Identify which cell holds the provided text, then report its [X, Y] central coordinate. 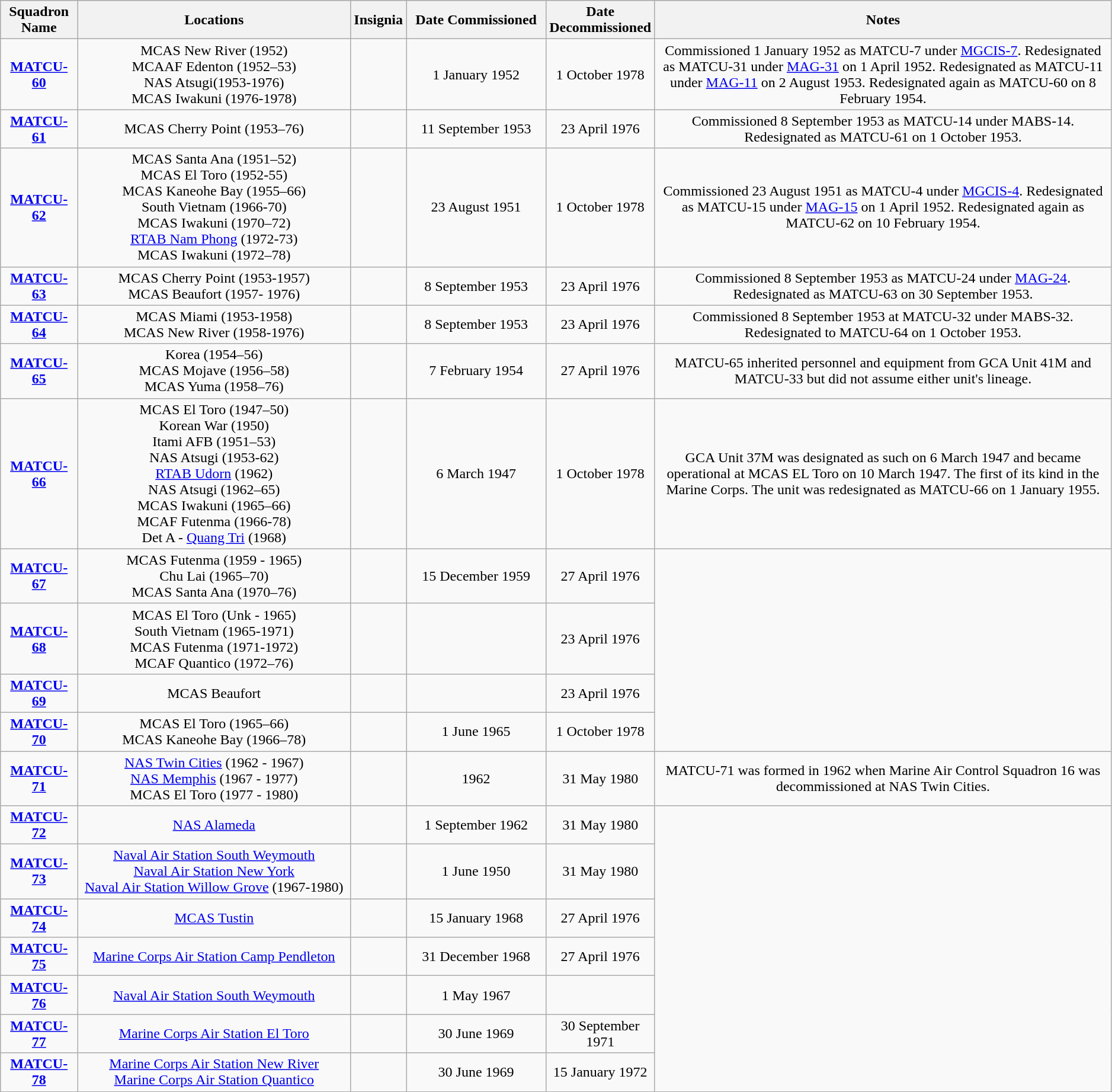
1 September 1962 [476, 825]
MCAS New River (1952)MCAAF Edenton (1952–53)NAS Atsugi(1953-1976)MCAS Iwakuni (1976-1978) [214, 75]
15 January 1972 [601, 1072]
MATCU-73 [39, 872]
Notes [883, 20]
Commissioned 8 September 1953 at MATCU-32 under MABS-32. Redesignated to MATCU-64 on 1 October 1953. [883, 325]
MCAS Miami (1953-1958)MCAS New River (1958-1976) [214, 325]
Squadron Name [39, 20]
MCAS Tustin [214, 918]
1 January 1952 [476, 75]
Marine Corps Air Station El Toro [214, 1033]
MATCU-74 [39, 918]
MATCU-60 [39, 75]
MATCU-77 [39, 1033]
Marine Corps Air Station New RiverMarine Corps Air Station Quantico [214, 1072]
Commissioned 8 September 1953 as MATCU-24 under MAG-24. Redesignated as MATCU-63 on 30 September 1953. [883, 286]
1 June 1950 [476, 872]
MCAS Beaufort [214, 693]
15 December 1959 [476, 576]
MCAS El Toro (Unk - 1965)South Vietnam (1965-1971)MCAS Futenma (1971-1972)MCAF Quantico (1972–76) [214, 639]
MCAS Cherry Point (1953–76) [214, 129]
MATCU-63 [39, 286]
NAS Twin Cities (1962 - 1967)NAS Memphis (1967 - 1977)MCAS El Toro (1977 - 1980) [214, 779]
1962 [476, 779]
Locations [214, 20]
7 February 1954 [476, 371]
Korea (1954–56)MCAS Mojave (1956–58)MCAS Yuma (1958–76) [214, 371]
MATCU-75 [39, 956]
31 December 1968 [476, 956]
MATCU-78 [39, 1072]
MCAS El Toro (1965–66)MCAS Kaneohe Bay (1966–78) [214, 731]
MCAS Futenma (1959 - 1965)Chu Lai (1965–70) MCAS Santa Ana (1970–76) [214, 576]
Commissioned 8 September 1953 as MATCU-14 under MABS-14. Redesignated as MATCU-61 on 1 October 1953. [883, 129]
MATCU-70 [39, 731]
MATCU-62 [39, 207]
MATCU-71 [39, 779]
6 March 1947 [476, 473]
Marine Corps Air Station Camp Pendleton [214, 956]
Naval Air Station South WeymouthNaval Air Station New YorkNaval Air Station Willow Grove (1967-1980) [214, 872]
Insignia [379, 20]
Date Commissioned [476, 20]
NAS Alameda [214, 825]
15 January 1968 [476, 918]
MATCU-65 [39, 371]
30 September 1971 [601, 1033]
MATCU-72 [39, 825]
MATCU-64 [39, 325]
MATCU-76 [39, 995]
MATCU-68 [39, 639]
Date Decommissioned [601, 20]
1 May 1967 [476, 995]
1 June 1965 [476, 731]
MATCU-67 [39, 576]
Naval Air Station South Weymouth [214, 995]
MCAS Cherry Point (1953-1957)MCAS Beaufort (1957- 1976) [214, 286]
23 August 1951 [476, 207]
MATCU-65 inherited personnel and equipment from GCA Unit 41M and MATCU-33 but did not assume either unit's lineage. [883, 371]
MATCU-66 [39, 473]
MATCU-61 [39, 129]
11 September 1953 [476, 129]
MATCU-71 was formed in 1962 when Marine Air Control Squadron 16 was decommissioned at NAS Twin Cities. [883, 779]
MATCU-69 [39, 693]
